Return the [x, y] coordinate for the center point of the cell that contains the specified text.  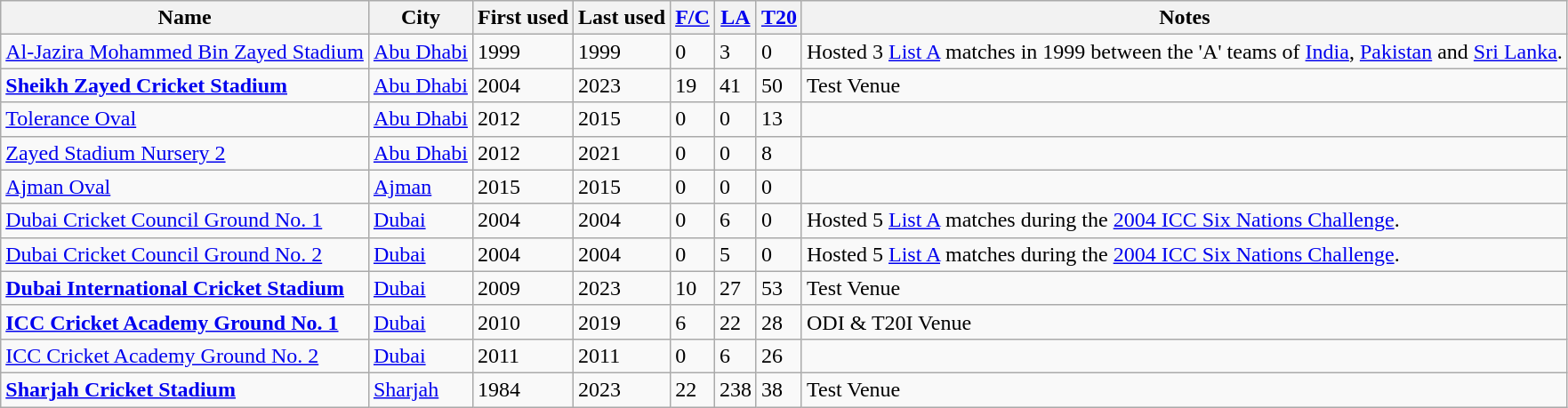
ODI & T20I Venue [1185, 322]
5 [735, 254]
Notes [1185, 18]
2010 [523, 322]
Sharjah Cricket Stadium [185, 389]
ICC Cricket Academy Ground No. 2 [185, 356]
2009 [523, 288]
19 [693, 85]
Tolerance Oval [185, 119]
Last used [623, 18]
City [420, 18]
8 [779, 153]
28 [779, 322]
41 [735, 85]
T20 [779, 18]
Ajman [420, 187]
LA [735, 18]
2019 [623, 322]
Dubai Cricket Council Ground No. 2 [185, 254]
238 [735, 389]
Sharjah [420, 389]
3 [735, 52]
50 [779, 85]
Zayed Stadium Nursery 2 [185, 153]
27 [735, 288]
53 [779, 288]
2021 [623, 153]
38 [779, 389]
Dubai International Cricket Stadium [185, 288]
First used [523, 18]
Al-Jazira Mohammed Bin Zayed Stadium [185, 52]
Sheikh Zayed Cricket Stadium [185, 85]
ICC Cricket Academy Ground No. 1 [185, 322]
Name [185, 18]
26 [779, 356]
1984 [523, 389]
Hosted 3 List A matches in 1999 between the 'A' teams of India, Pakistan and Sri Lanka. [1185, 52]
10 [693, 288]
Ajman Oval [185, 187]
F/C [693, 18]
13 [779, 119]
Dubai Cricket Council Ground No. 1 [185, 220]
